Extract the (X, Y) coordinate from the center of the cell holding the provided text.  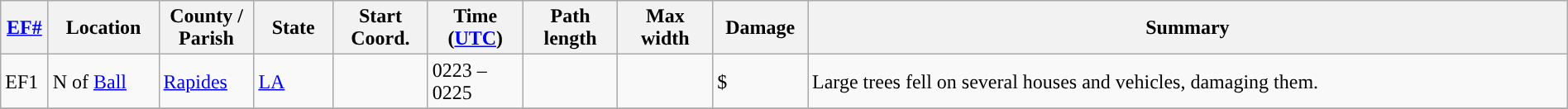
$ (761, 81)
EF1 (25, 81)
Location (103, 28)
Max width (665, 28)
N of Ball (103, 81)
Path length (571, 28)
Large trees fell on several houses and vehicles, damaging them. (1188, 81)
Time (UTC) (475, 28)
0223 – 0225 (475, 81)
EF# (25, 28)
Damage (761, 28)
Start Coord. (380, 28)
State (294, 28)
County / Parish (207, 28)
Rapides (207, 81)
Summary (1188, 28)
LA (294, 81)
